Detect which cell encompasses the target text, then output its [X, Y] center coordinate. 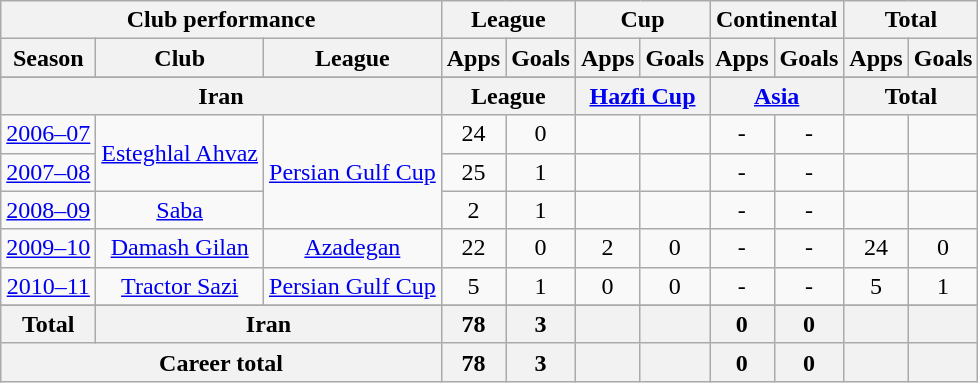
Hazfi Cup [642, 96]
2006–07 [48, 134]
2007–08 [48, 172]
Asia [777, 96]
Continental [777, 20]
Damash Gilan [180, 248]
Season [48, 58]
2009–10 [48, 248]
Club performance [221, 20]
2010–11 [48, 286]
Career total [221, 362]
Club [180, 58]
Esteghlal Ahvaz [180, 153]
22 [473, 248]
2008–09 [48, 210]
25 [473, 172]
Saba [180, 210]
Tractor Sazi [180, 286]
Cup [642, 20]
Azadegan [353, 248]
